From the cell containing the given text, extract its center point as (X, Y) coordinate. 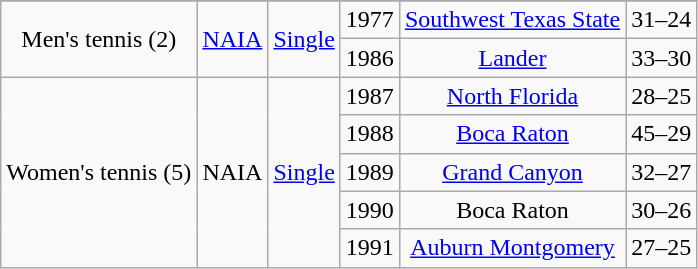
1988 (370, 134)
1977 (370, 20)
33–30 (662, 58)
1989 (370, 172)
Women's tennis (5) (99, 172)
28–25 (662, 96)
North Florida (512, 96)
Auburn Montgomery (512, 248)
27–25 (662, 248)
Grand Canyon (512, 172)
1986 (370, 58)
32–27 (662, 172)
Southwest Texas State (512, 20)
30–26 (662, 210)
1991 (370, 248)
Men's tennis (2) (99, 39)
Lander (512, 58)
1987 (370, 96)
1990 (370, 210)
31–24 (662, 20)
45–29 (662, 134)
